Search for the cell housing the specified text and yield its [x, y] center coordinate. 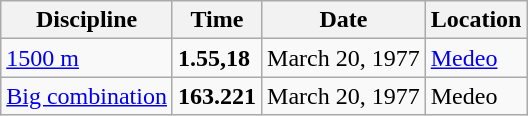
1.55,18 [216, 58]
Big combination [87, 96]
1500 m [87, 58]
Location [476, 20]
Discipline [87, 20]
Date [344, 20]
Time [216, 20]
163.221 [216, 96]
